Capture the cell that displays the provided text and extract its [x, y] central coordinate. 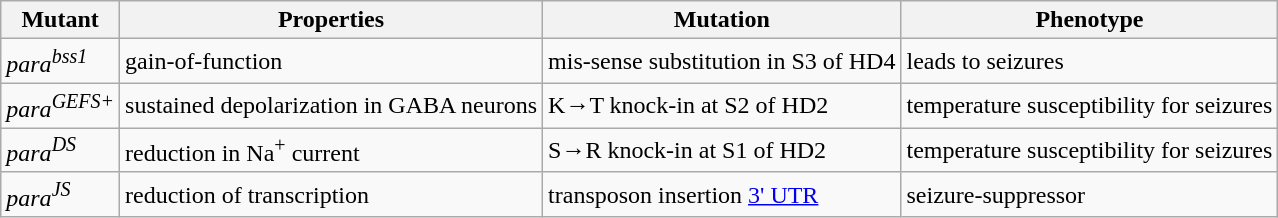
paraDS [60, 150]
Phenotype [1090, 20]
mis-sense substitution in S3 of HD4 [722, 62]
Properties [332, 20]
sustained depolarization in GABA neurons [332, 106]
paraGEFS+ [60, 106]
leads to seizures [1090, 62]
Mutant [60, 20]
seizure-suppressor [1090, 194]
reduction of transcription [332, 194]
Mutation [722, 20]
paraJS [60, 194]
S→R knock-in at S1 of HD2 [722, 150]
transposon insertion 3' UTR [722, 194]
gain-of-function [332, 62]
reduction in Na+ current [332, 150]
parabss1 [60, 62]
K→T knock-in at S2 of HD2 [722, 106]
